Provide the (X, Y) coordinate of the cell's center where the given text is located.  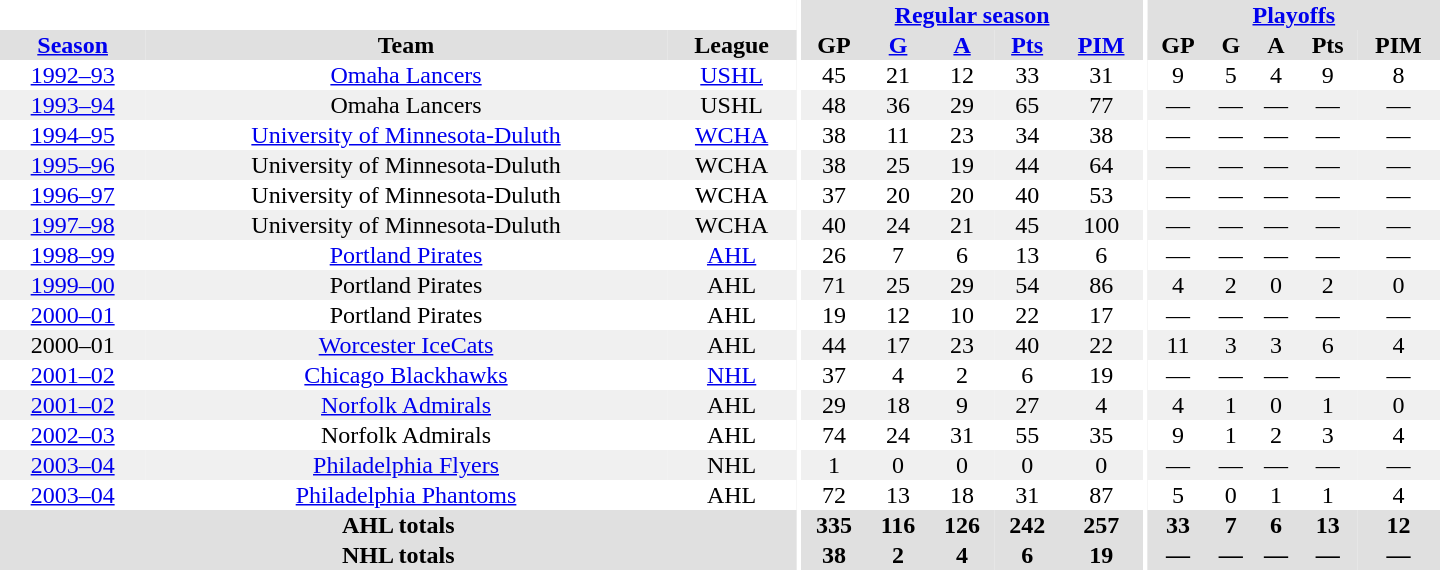
1994–95 (72, 135)
126 (962, 525)
72 (834, 495)
Playoffs (1294, 15)
257 (1102, 525)
Regular season (972, 15)
Season (72, 45)
35 (1102, 435)
AHL totals (398, 525)
77 (1102, 105)
55 (1028, 435)
116 (898, 525)
Team (406, 45)
1997–98 (72, 225)
242 (1028, 525)
Philadelphia Phantoms (406, 495)
54 (1028, 285)
27 (1028, 405)
87 (1102, 495)
Chicago Blackhawks (406, 375)
1996–97 (72, 195)
65 (1028, 105)
71 (834, 285)
1998–99 (72, 255)
10 (962, 315)
74 (834, 435)
2002–03 (72, 435)
34 (1028, 135)
1995–96 (72, 165)
League (732, 45)
1993–94 (72, 105)
8 (1398, 75)
1999–00 (72, 285)
1992–93 (72, 75)
335 (834, 525)
53 (1102, 195)
100 (1102, 225)
64 (1102, 165)
NHL totals (398, 555)
48 (834, 105)
Worcester IceCats (406, 345)
36 (898, 105)
26 (834, 255)
Philadelphia Flyers (406, 465)
86 (1102, 285)
